Extract the [x, y] coordinate from the center of the cell holding the provided text.  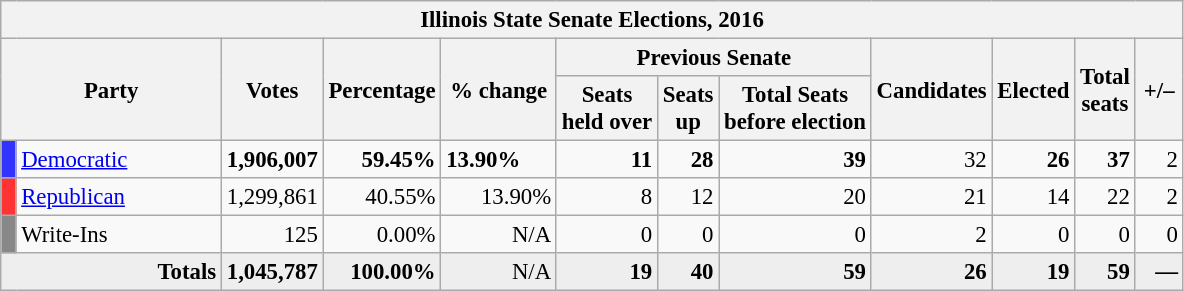
Write-Ins [119, 235]
11 [606, 160]
21 [932, 197]
Elected [1034, 90]
Totalseats [1105, 90]
Democratic [119, 160]
14 [1034, 197]
Total Seatsbefore election [796, 108]
+/– [1159, 90]
1,299,861 [272, 197]
Party [112, 90]
28 [688, 160]
Seatsup [688, 108]
37 [1105, 160]
Illinois State Senate Elections, 2016 [592, 20]
8 [606, 197]
Candidates [932, 90]
1,906,007 [272, 160]
% change [499, 90]
Republican [119, 197]
Votes [272, 90]
N/A [499, 235]
Previous Senate [714, 58]
40.55% [382, 197]
32 [932, 160]
26 [1034, 160]
22 [1105, 197]
59.45% [382, 160]
12 [688, 197]
Seatsheld over [606, 108]
Percentage [382, 90]
0.00% [382, 235]
20 [796, 197]
125 [272, 235]
39 [796, 160]
